Provide the [X, Y] coordinate of the cell's center where the given text is located.  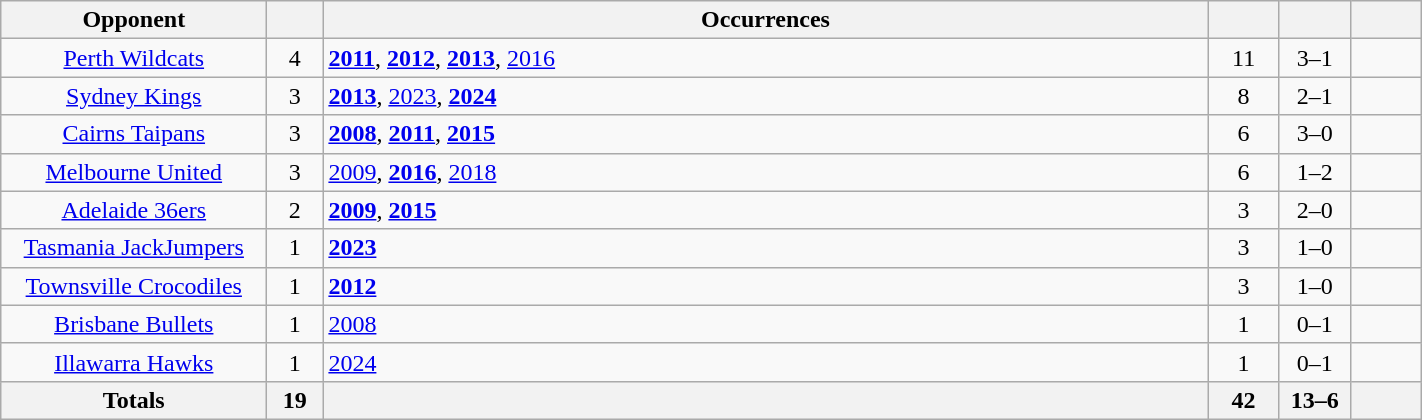
19 [295, 400]
2008 [766, 324]
2009, 2016, 2018 [766, 172]
2023 [766, 248]
1–2 [1314, 172]
Perth Wildcats [134, 58]
Adelaide 36ers [134, 210]
Illawarra Hawks [134, 362]
42 [1244, 400]
11 [1244, 58]
Opponent [134, 20]
8 [1244, 96]
Occurrences [766, 20]
2024 [766, 362]
Townsville Crocodiles [134, 286]
3–0 [1314, 134]
2011, 2012, 2013, 2016 [766, 58]
Totals [134, 400]
Melbourne United [134, 172]
Tasmania JackJumpers [134, 248]
4 [295, 58]
3–1 [1314, 58]
2–1 [1314, 96]
Brisbane Bullets [134, 324]
Cairns Taipans [134, 134]
2 [295, 210]
2012 [766, 286]
2008, 2011, 2015 [766, 134]
13–6 [1314, 400]
2009, 2015 [766, 210]
Sydney Kings [134, 96]
2013, 2023, 2024 [766, 96]
2–0 [1314, 210]
